Search for the cell housing the specified text and yield its [x, y] center coordinate. 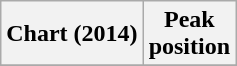
Chart (2014) [72, 34]
Peakposition [189, 34]
